Scan for the cell matching the given text and deliver its [X, Y] coordinate at center. 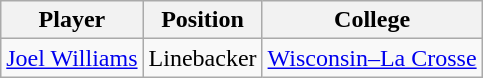
Joel Williams [72, 58]
Position [202, 20]
Wisconsin–La Crosse [372, 58]
Linebacker [202, 58]
Player [72, 20]
College [372, 20]
